Return (x, y) of the center of cell containing provided text 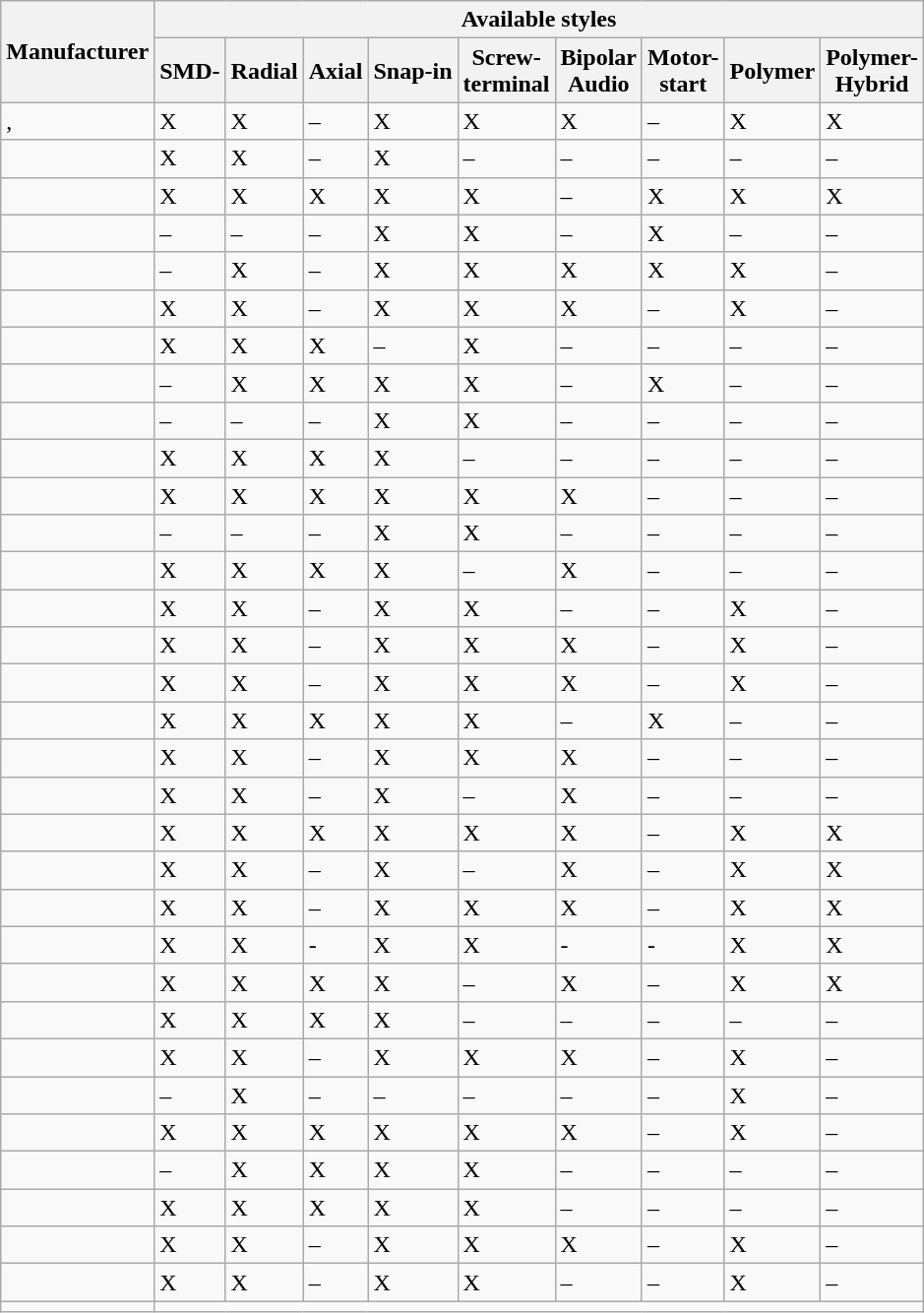
Screw-terminal (506, 71)
Available styles (539, 20)
Manufacturer (78, 51)
Axial (336, 71)
, (78, 121)
BipolarAudio (598, 71)
Polymer-Hybrid (872, 71)
Polymer (772, 71)
Motor-start (683, 71)
Radial (264, 71)
Snap-in (413, 71)
SMD- (190, 71)
